Detect which cell encompasses the target text, then output its [X, Y] center coordinate. 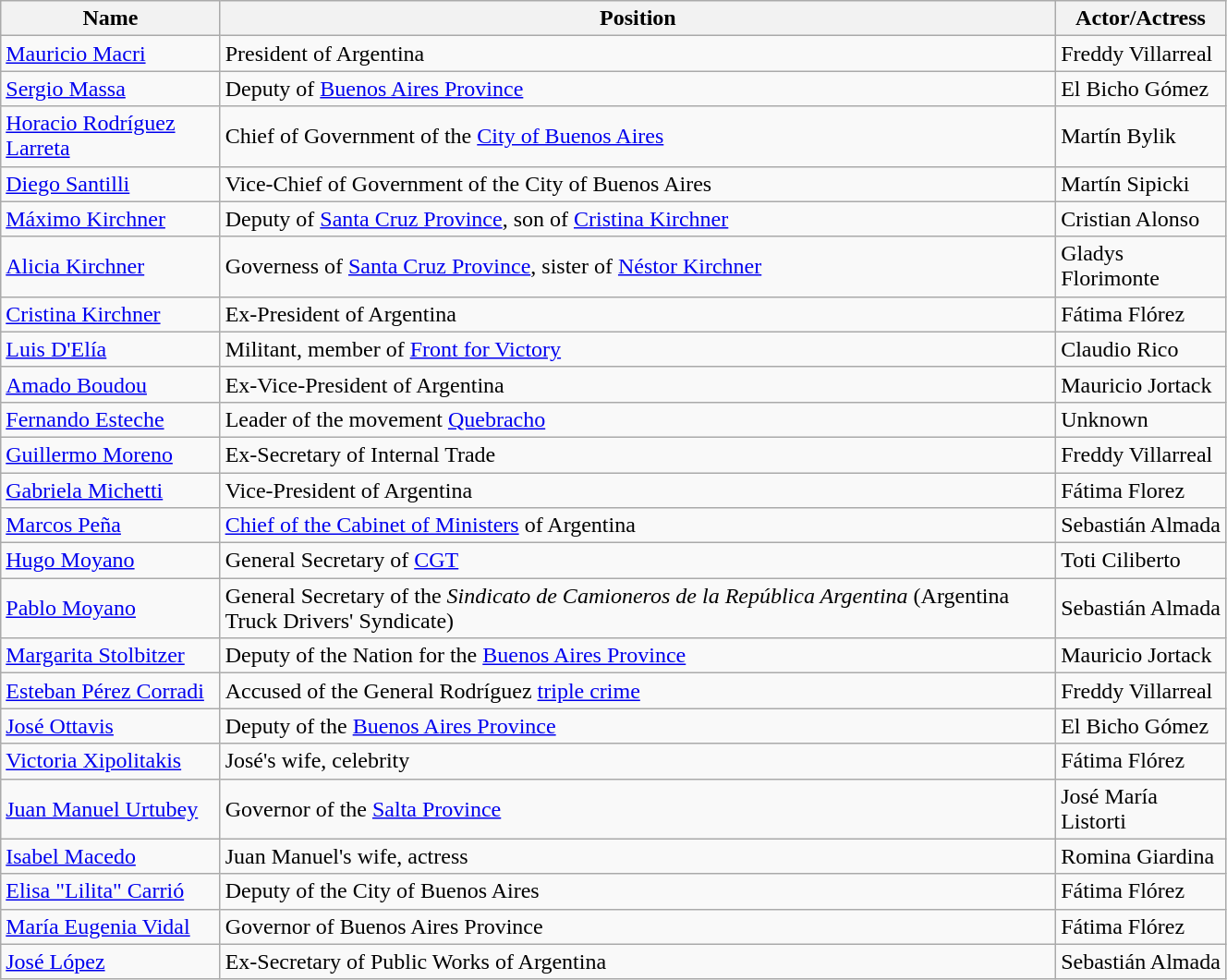
Elisa "Lilita" Carrió [111, 891]
Fátima Florez [1141, 490]
Marcos Peña [111, 526]
Alicia Kirchner [111, 266]
Martín Sipicki [1141, 184]
Margarita Stolbitzer [111, 656]
Juan Manuel's wife, actress [638, 856]
Horacio Rodríguez Larreta [111, 137]
Unknown [1141, 419]
Gabriela Michetti [111, 490]
Chief of the Cabinet of Ministers of Argentina [638, 526]
Governor of Buenos Aires Province [638, 926]
Deputy of the Buenos Aires Province [638, 726]
Leader of the movement Quebracho [638, 419]
Juan Manuel Urtubey [111, 809]
Actor/Actress [1141, 18]
President of Argentina [638, 54]
General Secretary of the Sindicato de Camioneros de la República Argentina (Argentina Truck Drivers' Syndicate) [638, 608]
Ex-Secretary of Public Works of Argentina [638, 962]
Ex-Secretary of Internal Trade [638, 454]
Governess of Santa Cruz Province, sister of Néstor Kirchner [638, 266]
Luis D'Elía [111, 349]
Hugo Moyano [111, 561]
Deputy of Buenos Aires Province [638, 89]
Romina Giardina [1141, 856]
Victoria Xipolitakis [111, 761]
Deputy of Santa Cruz Province, son of Cristina Kirchner [638, 219]
Vice-President of Argentina [638, 490]
Deputy of the City of Buenos Aires [638, 891]
Vice-Chief of Government of the City of Buenos Aires [638, 184]
Guillermo Moreno [111, 454]
Sergio Massa [111, 89]
Claudio Rico [1141, 349]
Esteban Pérez Corradi [111, 691]
General Secretary of CGT [638, 561]
José's wife, celebrity [638, 761]
Diego Santilli [111, 184]
Toti Ciliberto [1141, 561]
Militant, member of Front for Victory [638, 349]
Cristian Alonso [1141, 219]
Fernando Esteche [111, 419]
Deputy of the Nation for the Buenos Aires Province [638, 656]
Ex-President of Argentina [638, 314]
Isabel Macedo [111, 856]
Position [638, 18]
Pablo Moyano [111, 608]
Name [111, 18]
Amado Boudou [111, 384]
María Eugenia Vidal [111, 926]
José López [111, 962]
Ex-Vice-President of Argentina [638, 384]
Accused of the General Rodríguez triple crime [638, 691]
Mauricio Macri [111, 54]
Cristina Kirchner [111, 314]
José María Listorti [1141, 809]
Martín Bylik [1141, 137]
José Ottavis [111, 726]
Chief of Government of the City of Buenos Aires [638, 137]
Governor of the Salta Province [638, 809]
Gladys Florimonte [1141, 266]
Máximo Kirchner [111, 219]
